Find where the given text appears and provide that cell's center as (X, Y) coordinate. 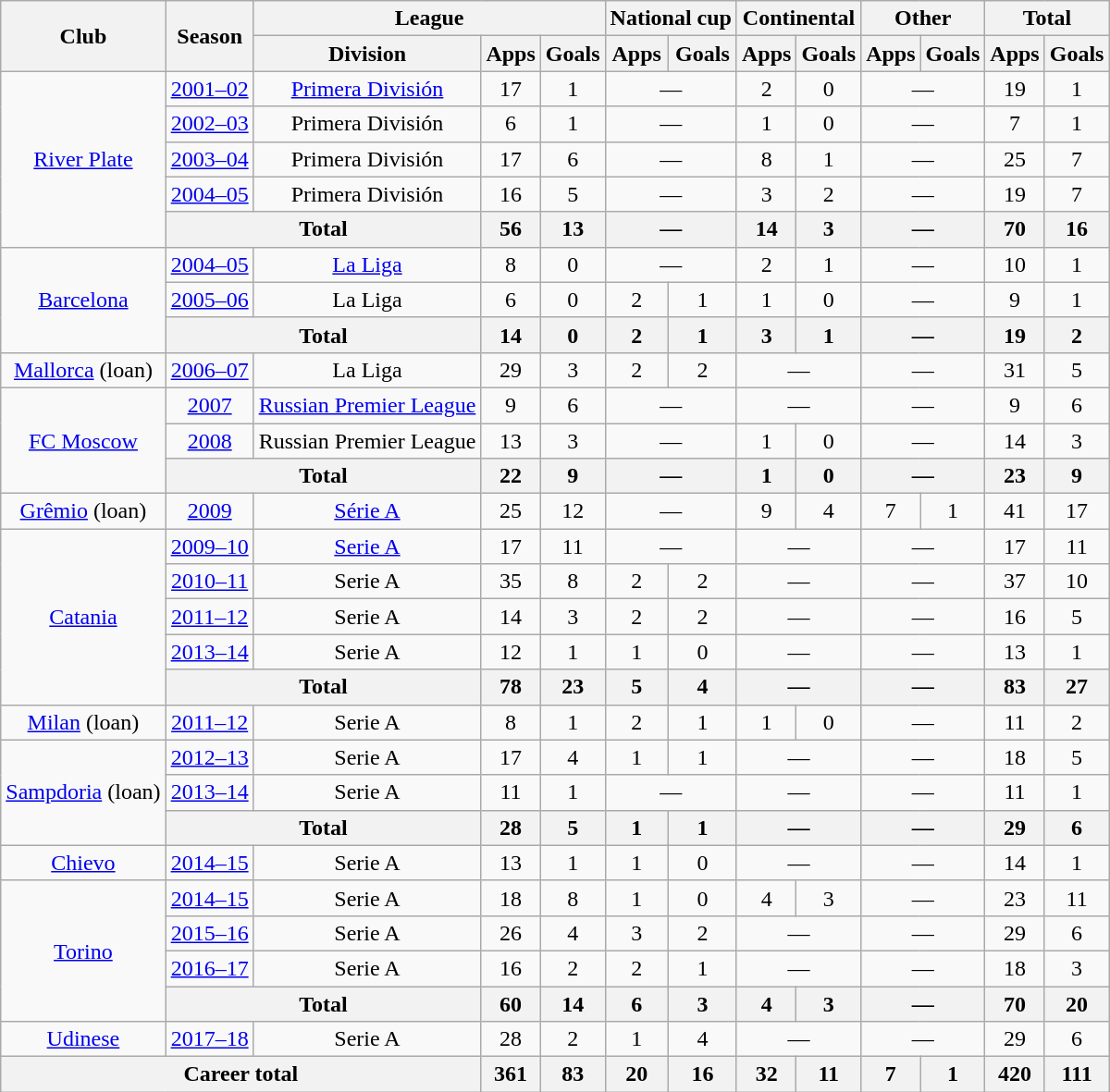
Season (209, 36)
River Plate (83, 159)
Milan (loan) (83, 722)
2012–13 (209, 757)
78 (511, 687)
2016–17 (209, 968)
National cup (671, 18)
32 (766, 1074)
2009–10 (209, 546)
2010–11 (209, 582)
Continental (798, 18)
2003–04 (209, 159)
2006–07 (209, 370)
41 (1015, 511)
26 (511, 933)
27 (1077, 687)
Club (83, 36)
Barcelona (83, 300)
Other (923, 18)
56 (511, 229)
Division (367, 54)
Torino (83, 951)
2017–18 (209, 1039)
Grêmio (loan) (83, 511)
111 (1077, 1074)
Career total (240, 1074)
FC Moscow (83, 440)
2005–06 (209, 300)
35 (511, 582)
361 (511, 1074)
Mallorca (loan) (83, 370)
2009 (209, 511)
2015–16 (209, 933)
2001–02 (209, 89)
2002–03 (209, 124)
Chievo (83, 863)
Catania (83, 617)
League (429, 18)
Sampdoria (loan) (83, 792)
420 (1015, 1074)
Udinese (83, 1039)
37 (1015, 582)
2008 (209, 441)
31 (1015, 370)
22 (511, 476)
2007 (209, 405)
Série A (367, 511)
60 (511, 1003)
